Locate the cell with the specified text and output its [x, y] center coordinate. 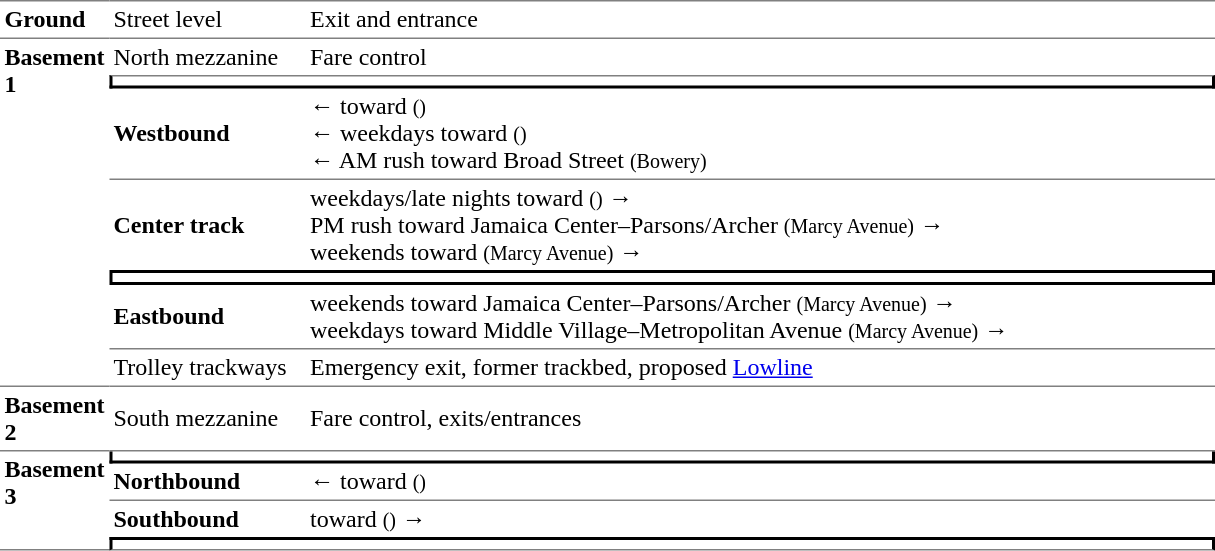
Eastbound [207, 317]
← toward ()← weekdays toward ()← AM rush toward Broad Street (Bowery) [760, 134]
Street level [207, 19]
Southbound [207, 519]
← toward () [760, 483]
Exit and entrance [760, 19]
North mezzanine [207, 57]
Fare control, exits/entrances [760, 419]
weekends toward Jamaica Center–Parsons/Archer (Marcy Avenue) → weekdays toward Middle Village–Metropolitan Avenue (Marcy Avenue) → [760, 317]
Center track [207, 225]
Emergency exit, former trackbed, proposed Lowline [760, 369]
Trolley trackways [207, 369]
Basement 3 [54, 502]
Northbound [207, 483]
Basement 1 [54, 213]
Fare control [760, 57]
Basement 2 [54, 419]
Westbound [207, 134]
weekdays/late nights toward () → PM rush toward Jamaica Center–Parsons/Archer (Marcy Avenue) → weekends toward (Marcy Avenue) → [760, 225]
Ground [54, 19]
toward () → [760, 519]
South mezzanine [207, 419]
